Identify which cell holds the provided text, then report its [X, Y] central coordinate. 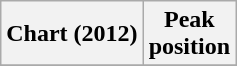
Chart (2012) [72, 34]
Peakposition [189, 34]
